Pinpoint the cell where the given text exists, returning its [x, y] midpoint coordinate. 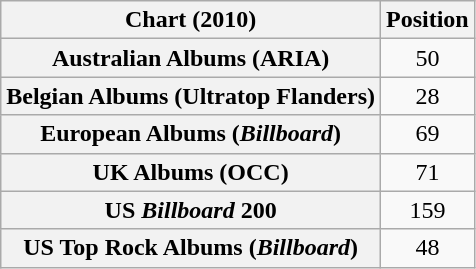
28 [428, 96]
71 [428, 172]
European Albums (Billboard) [191, 134]
Chart (2010) [191, 20]
US Billboard 200 [191, 210]
Position [428, 20]
Australian Albums (ARIA) [191, 58]
69 [428, 134]
50 [428, 58]
48 [428, 248]
159 [428, 210]
UK Albums (OCC) [191, 172]
Belgian Albums (Ultratop Flanders) [191, 96]
US Top Rock Albums (Billboard) [191, 248]
